Return [x, y] of the center of cell containing provided text 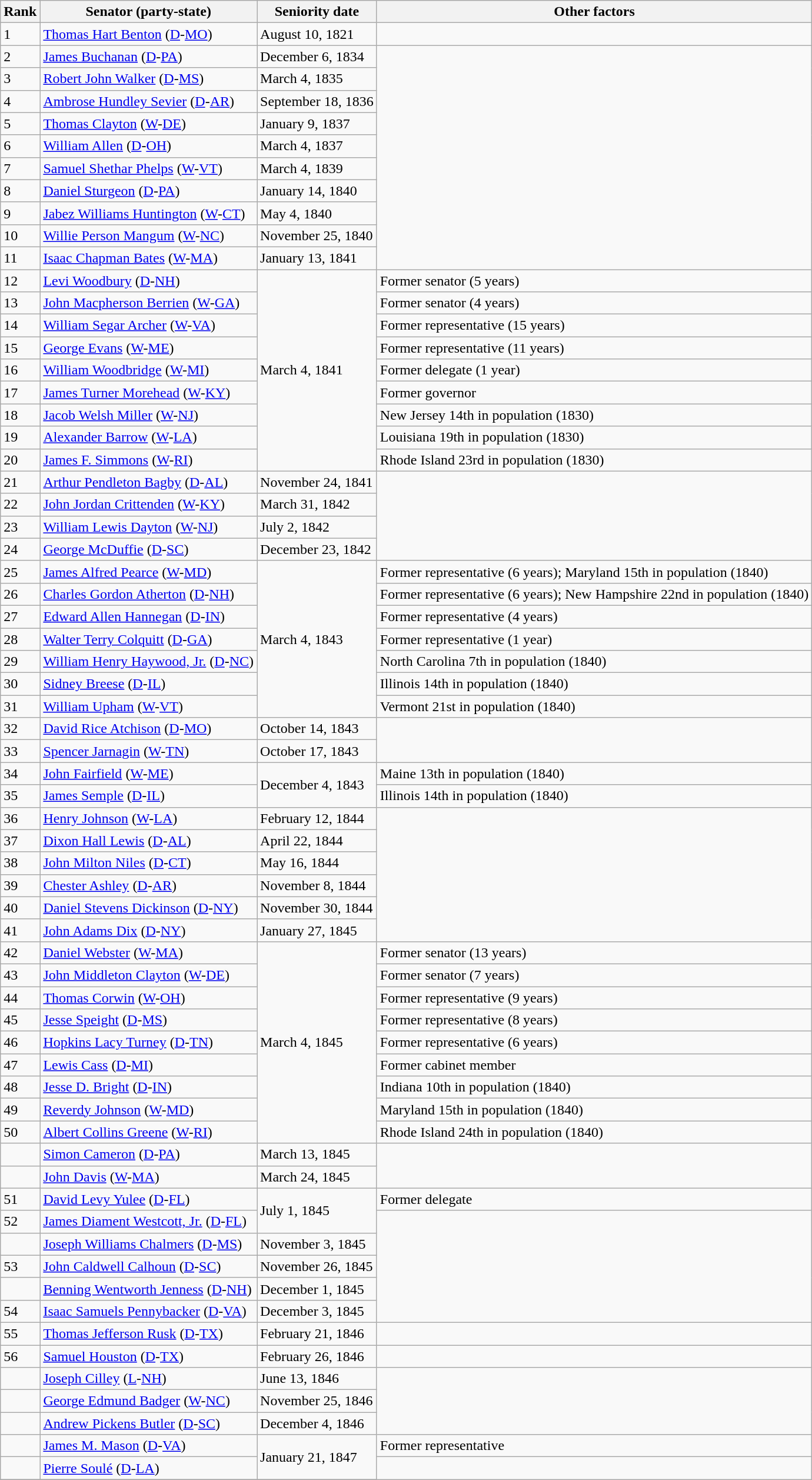
Former governor [594, 393]
9 [20, 213]
Former representative (1 year) [594, 639]
23 [20, 527]
7 [20, 168]
Pierre Soulé (D-LA) [148, 1468]
January 27, 1845 [317, 930]
November 25, 1846 [317, 1401]
January 9, 1837 [317, 124]
Former senator (5 years) [594, 281]
Thomas Hart Benton (D-MO) [148, 34]
Charles Gordon Atherton (D-NH) [148, 594]
29 [20, 662]
Daniel Sturgeon (D-PA) [148, 191]
James Semple (D-IL) [148, 796]
Senator (party-state) [148, 12]
November 30, 1844 [317, 908]
James M. Mason (D-VA) [148, 1446]
Chester Ashley (D-AR) [148, 885]
March 4, 1835 [317, 79]
Former senator (13 years) [594, 953]
October 14, 1843 [317, 729]
Spencer Jarnagin (W-TN) [148, 751]
Former representative [594, 1446]
Daniel Stevens Dickinson (D-NY) [148, 908]
David Rice Atchison (D-MO) [148, 729]
40 [20, 908]
Former representative (11 years) [594, 348]
George McDuffie (D-SC) [148, 549]
March 13, 1845 [317, 1154]
6 [20, 146]
Arthur Pendleton Bagby (D-AL) [148, 482]
John Davis (W-MA) [148, 1177]
January 13, 1841 [317, 258]
10 [20, 235]
William Lewis Dayton (W-NJ) [148, 527]
March 4, 1837 [317, 146]
35 [20, 796]
Walter Terry Colquitt (D-GA) [148, 639]
Levi Woodbury (D-NH) [148, 281]
May 16, 1844 [317, 863]
March 4, 1841 [317, 371]
36 [20, 818]
James Diament Westcott, Jr. (D-FL) [148, 1222]
51 [20, 1199]
Daniel Webster (W-MA) [148, 953]
Jesse D. Bright (D-IN) [148, 1087]
44 [20, 998]
Lewis Cass (D-MI) [148, 1065]
31 [20, 706]
August 10, 1821 [317, 34]
Ambrose Hundley Sevier (D-AR) [148, 101]
38 [20, 863]
Former representative (6 years); New Hampshire 22nd in population (1840) [594, 594]
Former representative (8 years) [594, 1020]
1 [20, 34]
December 3, 1845 [317, 1311]
42 [20, 953]
Joseph Cilley (L-NH) [148, 1379]
March 4, 1839 [317, 168]
December 1, 1845 [317, 1289]
Simon Cameron (D-PA) [148, 1154]
July 1, 1845 [317, 1210]
48 [20, 1087]
William Woodbridge (W-MI) [148, 370]
Benning Wentworth Jenness (D-NH) [148, 1289]
March 4, 1843 [317, 639]
March 4, 1845 [317, 1042]
25 [20, 572]
James Turner Morehead (W-KY) [148, 393]
Reverdy Johnson (W-MD) [148, 1110]
28 [20, 639]
Willie Person Mangum (W-NC) [148, 235]
Former representative (6 years); Maryland 15th in population (1840) [594, 572]
William Henry Haywood, Jr. (D-NC) [148, 662]
David Levy Yulee (D-FL) [148, 1199]
July 2, 1842 [317, 527]
John Adams Dix (D-NY) [148, 930]
56 [20, 1356]
Thomas Clayton (W-DE) [148, 124]
18 [20, 415]
Seniority date [317, 12]
January 14, 1840 [317, 191]
Jacob Welsh Miller (W-NJ) [148, 415]
Albert Collins Greene (W-RI) [148, 1132]
William Allen (D-OH) [148, 146]
4 [20, 101]
John Fairfield (W-ME) [148, 774]
November 24, 1841 [317, 482]
50 [20, 1132]
Rhode Island 23rd in population (1830) [594, 460]
Jesse Speight (D-MS) [148, 1020]
February 26, 1846 [317, 1356]
John Macpherson Berrien (W-GA) [148, 303]
8 [20, 191]
49 [20, 1110]
Isaac Samuels Pennybacker (D-VA) [148, 1311]
55 [20, 1333]
May 4, 1840 [317, 213]
Rank [20, 12]
17 [20, 393]
John Jordan Crittenden (W-KY) [148, 505]
December 4, 1846 [317, 1423]
Maryland 15th in population (1840) [594, 1110]
New Jersey 14th in population (1830) [594, 415]
13 [20, 303]
22 [20, 505]
34 [20, 774]
Former cabinet member [594, 1065]
Hopkins Lacy Turney (D-TN) [148, 1043]
21 [20, 482]
26 [20, 594]
Former senator (4 years) [594, 303]
Former representative (6 years) [594, 1043]
Louisiana 19th in population (1830) [594, 437]
Maine 13th in population (1840) [594, 774]
53 [20, 1266]
41 [20, 930]
Thomas Jefferson Rusk (D-TX) [148, 1333]
Andrew Pickens Butler (D-SC) [148, 1423]
Former representative (15 years) [594, 326]
Former representative (4 years) [594, 616]
52 [20, 1222]
Alexander Barrow (W-LA) [148, 437]
47 [20, 1065]
27 [20, 616]
Indiana 10th in population (1840) [594, 1087]
11 [20, 258]
February 21, 1846 [317, 1333]
45 [20, 1020]
March 31, 1842 [317, 505]
39 [20, 885]
Samuel Shethar Phelps (W-VT) [148, 168]
14 [20, 326]
43 [20, 975]
December 4, 1843 [317, 785]
19 [20, 437]
James Buchanan (D-PA) [148, 57]
February 12, 1844 [317, 818]
George Evans (W-ME) [148, 348]
5 [20, 124]
16 [20, 370]
Former representative (9 years) [594, 998]
William Segar Archer (W-VA) [148, 326]
Former senator (7 years) [594, 975]
Joseph Williams Chalmers (D-MS) [148, 1244]
Other factors [594, 12]
North Carolina 7th in population (1840) [594, 662]
November 3, 1845 [317, 1244]
Rhode Island 24th in population (1840) [594, 1132]
November 26, 1845 [317, 1266]
William Upham (W-VT) [148, 706]
James F. Simmons (W-RI) [148, 460]
54 [20, 1311]
November 25, 1840 [317, 235]
15 [20, 348]
October 17, 1843 [317, 751]
John Milton Niles (D-CT) [148, 863]
April 22, 1844 [317, 841]
24 [20, 549]
John Caldwell Calhoun (D-SC) [148, 1266]
20 [20, 460]
Isaac Chapman Bates (W-MA) [148, 258]
12 [20, 281]
September 18, 1836 [317, 101]
Jabez Williams Huntington (W-CT) [148, 213]
Former delegate (1 year) [594, 370]
Sidney Breese (D-IL) [148, 684]
37 [20, 841]
James Alfred Pearce (W-MD) [148, 572]
Henry Johnson (W-LA) [148, 818]
March 24, 1845 [317, 1177]
Former delegate [594, 1199]
John Middleton Clayton (W-DE) [148, 975]
June 13, 1846 [317, 1379]
32 [20, 729]
Dixon Hall Lewis (D-AL) [148, 841]
Robert John Walker (D-MS) [148, 79]
December 23, 1842 [317, 549]
Vermont 21st in population (1840) [594, 706]
33 [20, 751]
November 8, 1844 [317, 885]
Edward Allen Hannegan (D-IN) [148, 616]
Thomas Corwin (W-OH) [148, 998]
46 [20, 1043]
January 21, 1847 [317, 1457]
George Edmund Badger (W-NC) [148, 1401]
30 [20, 684]
3 [20, 79]
Samuel Houston (D-TX) [148, 1356]
December 6, 1834 [317, 57]
2 [20, 57]
